From the cell containing the given text, extract its center point as (x, y) coordinate. 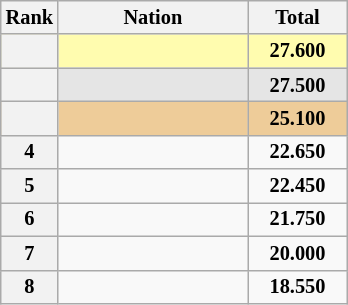
18.550 (298, 287)
8 (30, 287)
5 (30, 186)
21.750 (298, 219)
22.450 (298, 186)
Nation (153, 17)
20.000 (298, 253)
Total (298, 17)
25.100 (298, 118)
27.500 (298, 85)
4 (30, 152)
22.650 (298, 152)
6 (30, 219)
27.600 (298, 51)
Rank (30, 17)
7 (30, 253)
